Determine the (X, Y) coordinate at the center of the cell enclosing the given text.  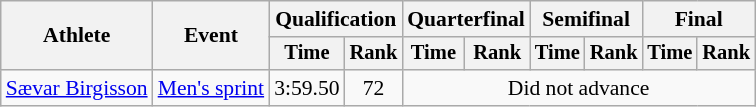
Semifinal (586, 19)
Sævar Birgisson (77, 88)
Event (212, 36)
Qualification (336, 19)
Did not advance (578, 88)
Athlete (77, 36)
72 (374, 88)
Men's sprint (212, 88)
Final (698, 19)
Quarterfinal (466, 19)
3:59.50 (306, 88)
